Provide the (X, Y) coordinate of the cell's center where the given text is located.  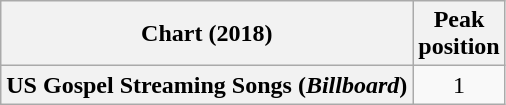
Peakposition (459, 34)
Chart (2018) (207, 34)
1 (459, 85)
US Gospel Streaming Songs (Billboard) (207, 85)
